For the text-containing cell, return its midpoint in [X, Y] coordinate format. 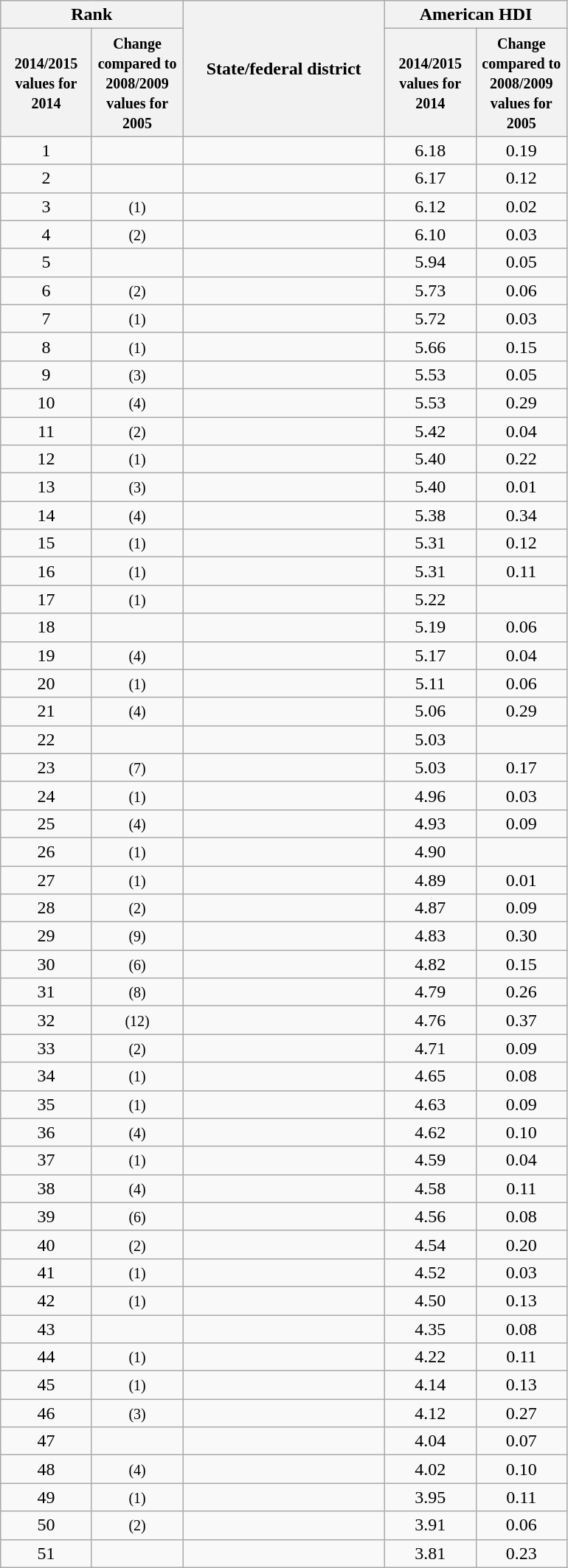
28 [46, 908]
4 [46, 234]
32 [46, 1020]
36 [46, 1132]
0.02 [522, 206]
0.30 [522, 936]
0.26 [522, 992]
3.91 [430, 1525]
5.72 [430, 318]
4.87 [430, 908]
0.19 [522, 150]
0.22 [522, 459]
4.59 [430, 1160]
5.06 [430, 711]
0.07 [522, 1441]
6.17 [430, 178]
37 [46, 1160]
29 [46, 936]
(8) [137, 992]
39 [46, 1216]
48 [46, 1469]
(9) [137, 936]
2 [46, 178]
44 [46, 1357]
33 [46, 1048]
6.10 [430, 234]
21 [46, 711]
13 [46, 487]
6.18 [430, 150]
30 [46, 964]
8 [46, 346]
0.34 [522, 515]
5.19 [430, 627]
5.17 [430, 655]
0.27 [522, 1413]
4.96 [430, 795]
4.76 [430, 1020]
3.95 [430, 1497]
19 [46, 655]
4.56 [430, 1216]
38 [46, 1188]
35 [46, 1104]
0.17 [522, 767]
4.93 [430, 823]
46 [46, 1413]
17 [46, 599]
Rank [91, 15]
4.22 [430, 1357]
31 [46, 992]
34 [46, 1076]
14 [46, 515]
23 [46, 767]
16 [46, 571]
25 [46, 823]
50 [46, 1525]
15 [46, 543]
41 [46, 1272]
(7) [137, 767]
4.35 [430, 1329]
5.66 [430, 346]
49 [46, 1497]
3 [46, 206]
4.58 [430, 1188]
4.89 [430, 879]
0.23 [522, 1553]
51 [46, 1553]
4.90 [430, 851]
5.73 [430, 290]
12 [46, 459]
1 [46, 150]
18 [46, 627]
American HDI [475, 15]
9 [46, 374]
4.62 [430, 1132]
27 [46, 879]
42 [46, 1300]
11 [46, 431]
5.94 [430, 262]
0.37 [522, 1020]
4.83 [430, 936]
State/federal district [284, 69]
40 [46, 1244]
10 [46, 403]
5.42 [430, 431]
47 [46, 1441]
5.38 [430, 515]
7 [46, 318]
(12) [137, 1020]
5 [46, 262]
4.14 [430, 1385]
4.54 [430, 1244]
4.71 [430, 1048]
4.65 [430, 1076]
0.20 [522, 1244]
43 [46, 1329]
45 [46, 1385]
20 [46, 683]
5.22 [430, 599]
6.12 [430, 206]
4.02 [430, 1469]
5.11 [430, 683]
4.82 [430, 964]
26 [46, 851]
4.52 [430, 1272]
22 [46, 739]
4.63 [430, 1104]
4.50 [430, 1300]
4.12 [430, 1413]
4.04 [430, 1441]
24 [46, 795]
3.81 [430, 1553]
6 [46, 290]
4.79 [430, 992]
